Scan for the cell matching the given text and deliver its (x, y) coordinate at center. 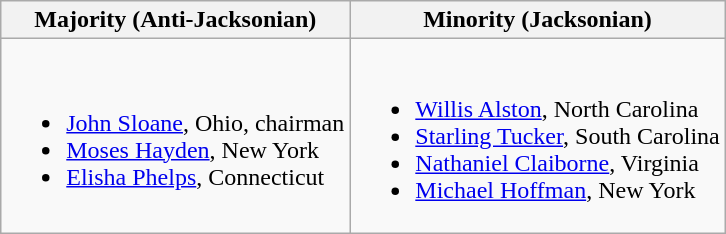
John Sloane, Ohio, chairmanMoses Hayden, New YorkElisha Phelps, Connecticut (176, 136)
Majority (Anti-Jacksonian) (176, 20)
Willis Alston, North CarolinaStarling Tucker, South CarolinaNathaniel Claiborne, VirginiaMichael Hoffman, New York (538, 136)
Minority (Jacksonian) (538, 20)
